Output the [x, y] coordinate of the center of the cell containing the given text.  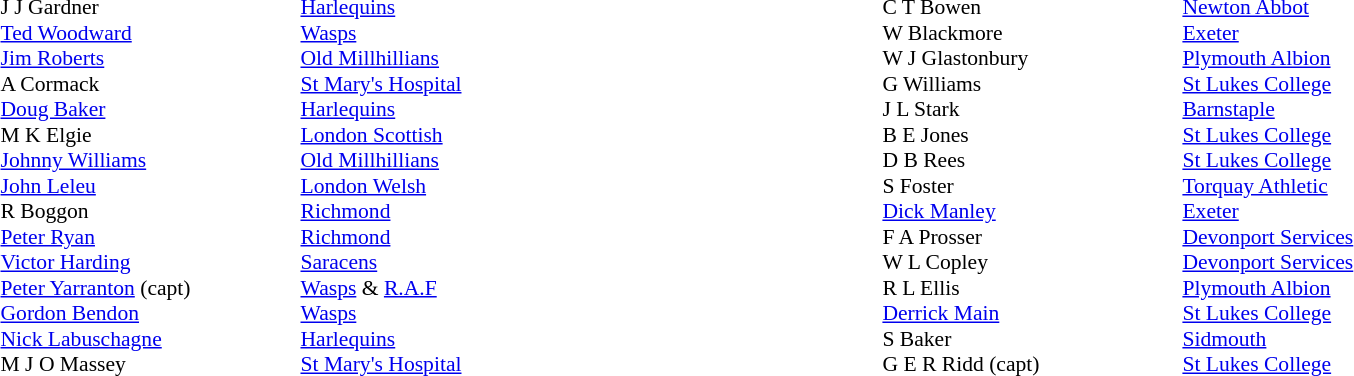
Peter Yarranton (capt) [150, 288]
S Foster [1032, 186]
Dick Manley [1032, 211]
S Baker [1032, 339]
Jim Roberts [150, 59]
Nick Labuschagne [150, 339]
G Williams [1032, 84]
Ted Woodward [150, 33]
London Scottish [380, 135]
W Blackmore [1032, 33]
J L Stark [1032, 109]
Derrick Main [1032, 313]
Gordon Bendon [150, 313]
A Cormack [150, 84]
Victor Harding [150, 263]
R L Ellis [1032, 288]
Barnstaple [1268, 109]
John Leleu [150, 186]
W L Copley [1032, 263]
Peter Ryan [150, 237]
W J Glastonbury [1032, 59]
R Boggon [150, 211]
F A Prosser [1032, 237]
Doug Baker [150, 109]
B E Jones [1032, 135]
Johnny Williams [150, 161]
London Welsh [380, 186]
Wasps & R.A.F [380, 288]
Sidmouth [1268, 339]
Saracens [380, 263]
Torquay Athletic [1268, 186]
M K Elgie [150, 135]
D B Rees [1032, 161]
St Mary's Hospital [380, 84]
